Determine the [X, Y] coordinate at the center of the cell enclosing the given text.  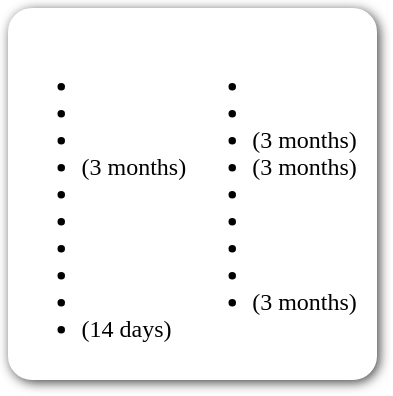
(3 months) (14 days) [104, 194]
(3 months) (3 months) (3 months) [275, 194]
